Provide the [x, y] coordinate of the cell's center where the given text is located.  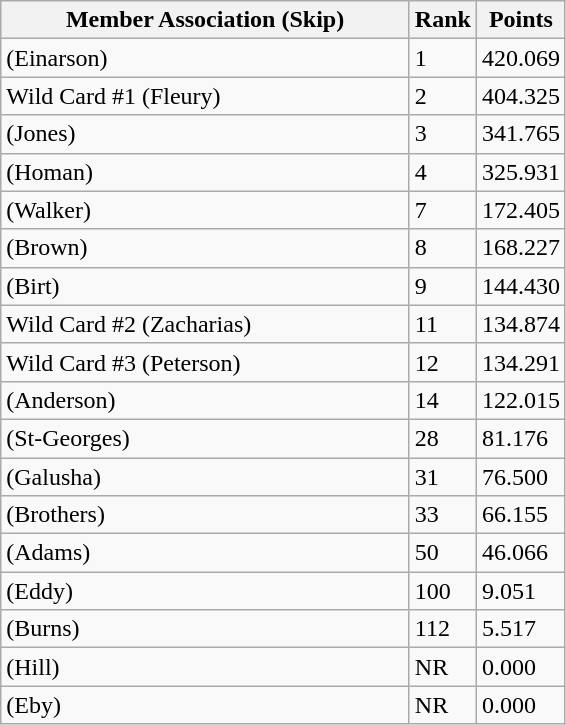
2 [442, 96]
Wild Card #1 (Fleury) [206, 96]
8 [442, 248]
(Eddy) [206, 591]
420.069 [520, 58]
134.291 [520, 362]
81.176 [520, 438]
12 [442, 362]
46.066 [520, 553]
Wild Card #2 (Zacharias) [206, 324]
14 [442, 400]
172.405 [520, 210]
11 [442, 324]
66.155 [520, 515]
112 [442, 629]
4 [442, 172]
(Burns) [206, 629]
341.765 [520, 134]
(Anderson) [206, 400]
28 [442, 438]
168.227 [520, 248]
1 [442, 58]
Points [520, 20]
(Jones) [206, 134]
(St-Georges) [206, 438]
122.015 [520, 400]
(Birt) [206, 286]
(Eby) [206, 705]
134.874 [520, 324]
144.430 [520, 286]
9.051 [520, 591]
(Hill) [206, 667]
(Brothers) [206, 515]
(Einarson) [206, 58]
9 [442, 286]
7 [442, 210]
(Galusha) [206, 477]
Member Association (Skip) [206, 20]
5.517 [520, 629]
31 [442, 477]
33 [442, 515]
76.500 [520, 477]
(Adams) [206, 553]
(Brown) [206, 248]
Rank [442, 20]
3 [442, 134]
50 [442, 553]
(Walker) [206, 210]
(Homan) [206, 172]
Wild Card #3 (Peterson) [206, 362]
325.931 [520, 172]
404.325 [520, 96]
100 [442, 591]
